Determine the (x, y) coordinate at the center of the cell enclosing the given text.  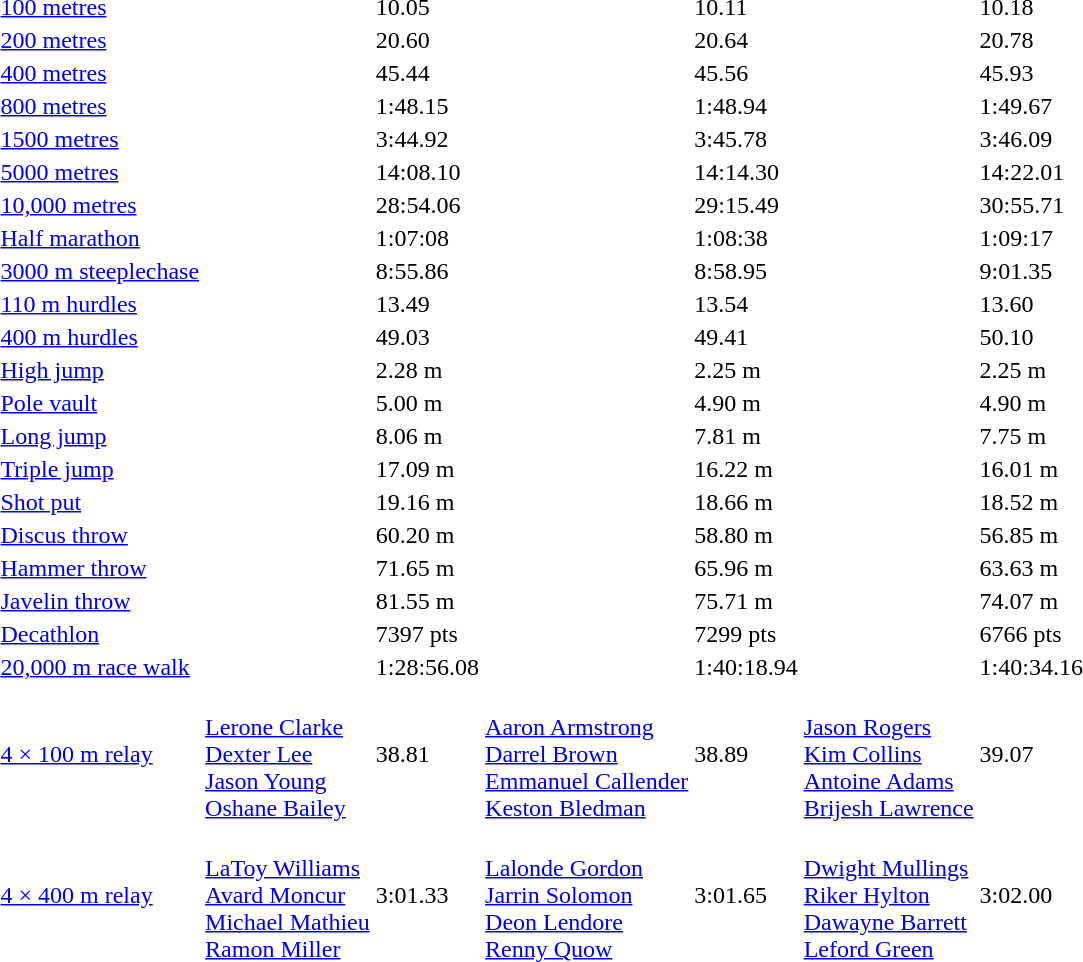
14:14.30 (746, 172)
14:08.10 (427, 172)
7.81 m (746, 436)
8.06 m (427, 436)
17.09 m (427, 469)
Lerone ClarkeDexter LeeJason YoungOshane Bailey (288, 754)
8:55.86 (427, 271)
1:48.15 (427, 106)
1:40:18.94 (746, 667)
7397 pts (427, 634)
1:48.94 (746, 106)
3:44.92 (427, 139)
1:07:08 (427, 238)
29:15.49 (746, 205)
8:58.95 (746, 271)
3:45.78 (746, 139)
1:08:38 (746, 238)
13.49 (427, 304)
49.03 (427, 337)
Aaron ArmstrongDarrel BrownEmmanuel CallenderKeston Bledman (587, 754)
38.81 (427, 754)
19.16 m (427, 502)
65.96 m (746, 568)
7299 pts (746, 634)
5.00 m (427, 403)
20.64 (746, 40)
45.44 (427, 73)
16.22 m (746, 469)
20.60 (427, 40)
1:28:56.08 (427, 667)
4.90 m (746, 403)
Jason RogersKim CollinsAntoine AdamsBrijesh Lawrence (888, 754)
28:54.06 (427, 205)
45.56 (746, 73)
58.80 m (746, 535)
38.89 (746, 754)
18.66 m (746, 502)
71.65 m (427, 568)
2.28 m (427, 370)
60.20 m (427, 535)
75.71 m (746, 601)
81.55 m (427, 601)
2.25 m (746, 370)
49.41 (746, 337)
13.54 (746, 304)
